For the text-containing cell, return its midpoint in [X, Y] coordinate format. 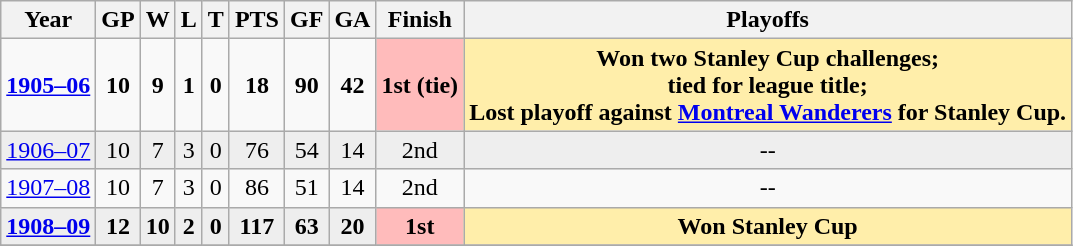
1st (tie) [420, 85]
1906–07 [48, 150]
20 [352, 226]
W [158, 20]
90 [306, 85]
GP [118, 20]
42 [352, 85]
117 [256, 226]
1905–06 [48, 85]
GA [352, 20]
18 [256, 85]
86 [256, 188]
12 [118, 226]
76 [256, 150]
63 [306, 226]
PTS [256, 20]
T [216, 20]
54 [306, 150]
Year [48, 20]
2 [188, 226]
L [188, 20]
Playoffs [768, 20]
1908–09 [48, 226]
GF [306, 20]
9 [158, 85]
Won Stanley Cup [768, 226]
1 [188, 85]
1907–08 [48, 188]
Finish [420, 20]
1st [420, 226]
Won two Stanley Cup challenges;tied for league title;Lost playoff against Montreal Wanderers for Stanley Cup. [768, 85]
51 [306, 188]
